Extract the (X, Y) coordinate from the center of the cell holding the provided text.  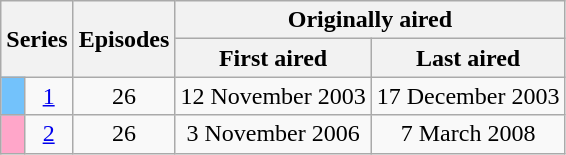
Episodes (124, 39)
Series (37, 39)
12 November 2003 (273, 96)
First aired (273, 58)
Last aired (468, 58)
7 March 2008 (468, 134)
Originally aired (370, 20)
17 December 2003 (468, 96)
2 (48, 134)
1 (48, 96)
3 November 2006 (273, 134)
